Scan for the cell matching the given text and deliver its (x, y) coordinate at center. 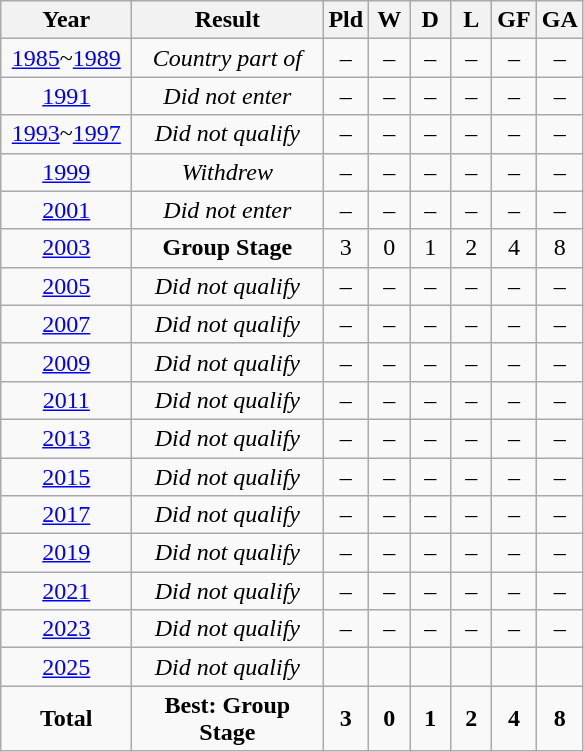
2005 (66, 286)
Best: Group Stage (228, 718)
2025 (66, 667)
1991 (66, 96)
2023 (66, 629)
2017 (66, 515)
D (430, 20)
1985~1989 (66, 58)
Pld (346, 20)
2015 (66, 477)
Group Stage (228, 248)
L (472, 20)
2009 (66, 362)
Withdrew (228, 172)
2001 (66, 210)
Country part of (228, 58)
2021 (66, 591)
2013 (66, 438)
Year (66, 20)
W (390, 20)
GF (514, 20)
2003 (66, 248)
2011 (66, 400)
2019 (66, 553)
Result (228, 20)
Total (66, 718)
1993~1997 (66, 134)
GA (560, 20)
1999 (66, 172)
2007 (66, 324)
